Return the (X, Y) coordinate for the center point of the cell that contains the specified text.  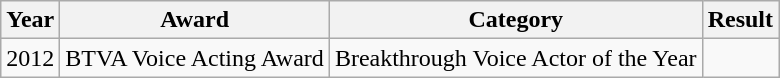
Year (30, 20)
2012 (30, 58)
Result (740, 20)
Award (195, 20)
BTVA Voice Acting Award (195, 58)
Breakthrough Voice Actor of the Year (516, 58)
Category (516, 20)
